Find where the given text appears and provide that cell's center as [X, Y] coordinate. 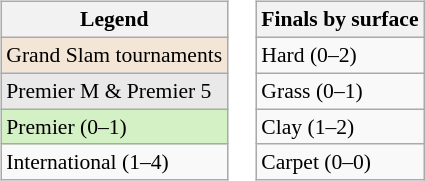
International (1–4) [114, 162]
Finals by surface [340, 20]
Legend [114, 20]
Carpet (0–0) [340, 162]
Hard (0–2) [340, 55]
Grass (0–1) [340, 91]
Premier M & Premier 5 [114, 91]
Premier (0–1) [114, 127]
Clay (1–2) [340, 127]
Grand Slam tournaments [114, 55]
